Output the [X, Y] coordinate of the center of the cell containing the given text.  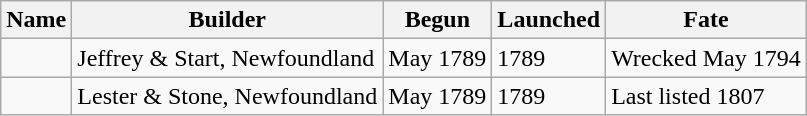
Begun [438, 20]
Builder [228, 20]
Last listed 1807 [706, 96]
Wrecked May 1794 [706, 58]
Launched [549, 20]
Name [36, 20]
Fate [706, 20]
Jeffrey & Start, Newfoundland [228, 58]
Lester & Stone, Newfoundland [228, 96]
